For the text-containing cell, return its midpoint in [X, Y] coordinate format. 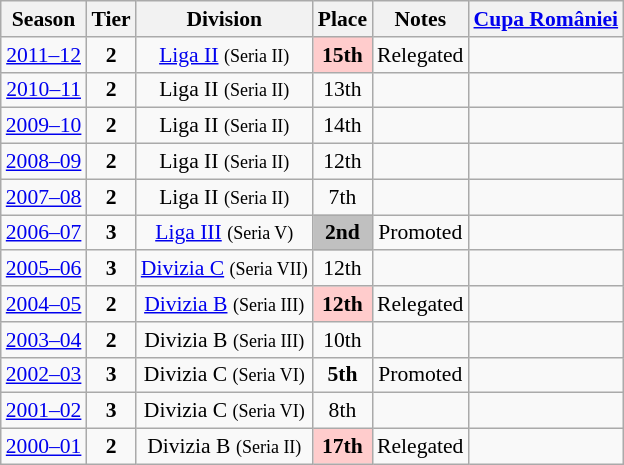
15th [342, 55]
10th [342, 340]
17th [342, 447]
2002–03 [44, 375]
2006–07 [44, 233]
2007–08 [44, 197]
Divizia C (Seria VII) [224, 269]
2001–02 [44, 411]
2009–10 [44, 126]
5th [342, 375]
2004–05 [44, 304]
7th [342, 197]
Liga III (Seria V) [224, 233]
2005–06 [44, 269]
Division [224, 19]
2010–11 [44, 90]
14th [342, 126]
2nd [342, 233]
2008–09 [44, 162]
Place [342, 19]
8th [342, 411]
Divizia B (Seria II) [224, 447]
2011–12 [44, 55]
Notes [420, 19]
13th [342, 90]
Cupa României [546, 19]
Tier [110, 19]
2000–01 [44, 447]
2003–04 [44, 340]
Season [44, 19]
